Detect which cell encompasses the target text, then output its (X, Y) center coordinate. 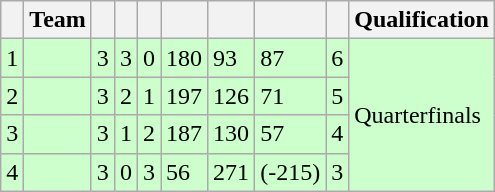
87 (290, 58)
93 (232, 58)
Quarterfinals (422, 115)
187 (184, 134)
Qualification (422, 20)
197 (184, 96)
180 (184, 58)
6 (338, 58)
5 (338, 96)
Team (58, 20)
130 (232, 134)
271 (232, 172)
126 (232, 96)
(-215) (290, 172)
56 (184, 172)
57 (290, 134)
71 (290, 96)
